Search for the cell housing the specified text and yield its (X, Y) center coordinate. 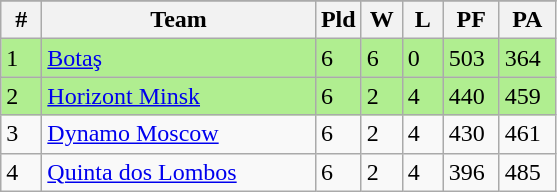
461 (527, 134)
485 (527, 172)
Horizont Minsk (179, 96)
PF (471, 20)
396 (471, 172)
# (22, 20)
1 (22, 58)
L (422, 20)
W (382, 20)
3 (22, 134)
PA (527, 20)
Botaş (179, 58)
459 (527, 96)
Pld (338, 20)
364 (527, 58)
430 (471, 134)
Dynamo Moscow (179, 134)
440 (471, 96)
Team (179, 20)
0 (422, 58)
503 (471, 58)
Quinta dos Lombos (179, 172)
